From the cell containing the given text, extract its center point as (X, Y) coordinate. 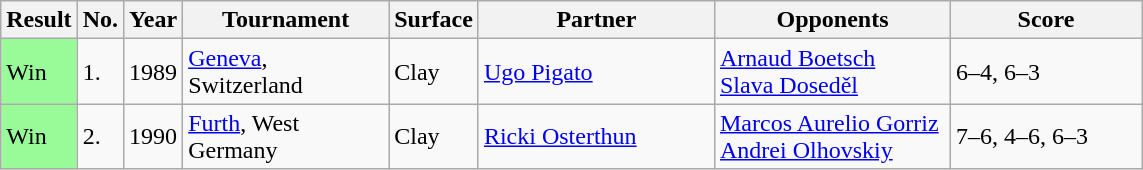
Tournament (286, 20)
2. (100, 136)
Surface (434, 20)
Marcos Aurelio Gorriz Andrei Olhovskiy (832, 136)
Result (39, 20)
Opponents (832, 20)
6–4, 6–3 (1046, 72)
1989 (154, 72)
1. (100, 72)
No. (100, 20)
Year (154, 20)
Geneva, Switzerland (286, 72)
1990 (154, 136)
Score (1046, 20)
Ugo Pigato (596, 72)
Partner (596, 20)
Arnaud Boetsch Slava Doseděl (832, 72)
7–6, 4–6, 6–3 (1046, 136)
Ricki Osterthun (596, 136)
Furth, West Germany (286, 136)
